Capture the cell that displays the provided text and extract its [x, y] central coordinate. 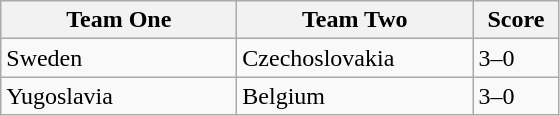
Sweden [119, 58]
Belgium [355, 96]
Czechoslovakia [355, 58]
Team Two [355, 20]
Team One [119, 20]
Yugoslavia [119, 96]
Score [516, 20]
